Provide the (X, Y) coordinate of the cell's center where the given text is located.  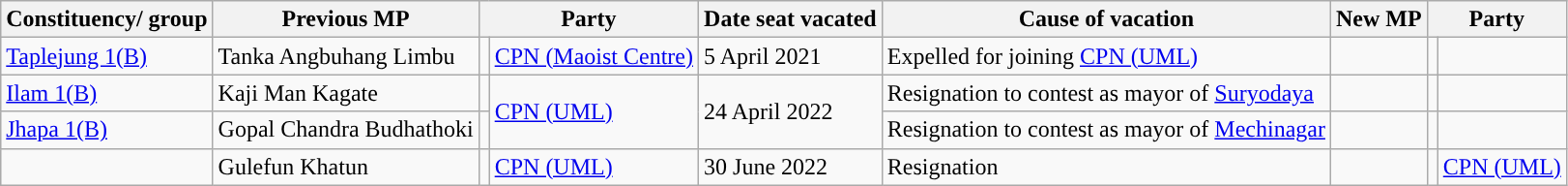
30 June 2022 (791, 167)
New MP (1379, 19)
Taplejung 1(B) (106, 56)
Resignation (1106, 167)
Resignation to contest as mayor of Suryodaya (1106, 93)
Gulefun Khatun (346, 167)
Previous MP (346, 19)
Cause of vacation (1106, 19)
24 April 2022 (791, 111)
Date seat vacated (791, 19)
Resignation to contest as mayor of Mechinagar (1106, 130)
Constituency/ group (106, 19)
Jhapa 1(B) (106, 130)
CPN (Maoist Centre) (594, 56)
Ilam 1(B) (106, 93)
Tanka Angbuhang Limbu (346, 56)
Expelled for joining CPN (UML) (1106, 56)
Kaji Man Kagate (346, 93)
5 April 2021 (791, 56)
Gopal Chandra Budhathoki (346, 130)
